Output the (X, Y) coordinate of the center of the cell containing the given text.  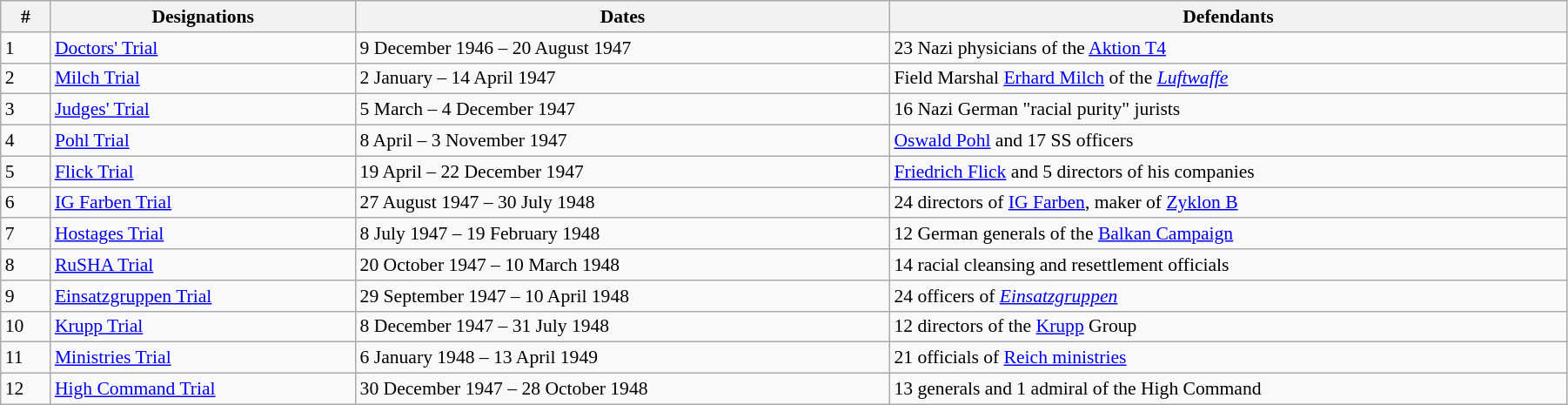
2 January – 14 April 1947 (623, 78)
Doctors' Trial (204, 48)
6 January 1948 – 13 April 1949 (623, 358)
IG Farben Trial (204, 203)
9 (26, 296)
Field Marshal Erhard Milch of the Luftwaffe (1228, 78)
4 (26, 141)
5 (26, 172)
3 (26, 110)
24 directors of IG Farben, maker of Zyklon B (1228, 203)
9 December 1946 – 20 August 1947 (623, 48)
2 (26, 78)
# (26, 17)
Milch Trial (204, 78)
12 directors of the Krupp Group (1228, 327)
Designations (204, 17)
12 German generals of the Balkan Campaign (1228, 234)
RuSHA Trial (204, 265)
Friedrich Flick and 5 directors of his companies (1228, 172)
27 August 1947 – 30 July 1948 (623, 203)
Defendants (1228, 17)
Dates (623, 17)
Krupp Trial (204, 327)
13 generals and 1 admiral of the High Command (1228, 389)
30 December 1947 – 28 October 1948 (623, 389)
5 March – 4 December 1947 (623, 110)
20 October 1947 – 10 March 1948 (623, 265)
24 officers of Einsatzgruppen (1228, 296)
10 (26, 327)
Oswald Pohl and 17 SS officers (1228, 141)
7 (26, 234)
8 (26, 265)
23 Nazi physicians of the Aktion T4 (1228, 48)
29 September 1947 – 10 April 1948 (623, 296)
12 (26, 389)
Hostages Trial (204, 234)
Pohl Trial (204, 141)
11 (26, 358)
8 July 1947 – 19 February 1948 (623, 234)
Flick Trial (204, 172)
8 April – 3 November 1947 (623, 141)
6 (26, 203)
16 Nazi German "racial purity" jurists (1228, 110)
21 officials of Reich ministries (1228, 358)
Ministries Trial (204, 358)
High Command Trial (204, 389)
Einsatzgruppen Trial (204, 296)
14 racial cleansing and resettlement officials (1228, 265)
8 December 1947 – 31 July 1948 (623, 327)
1 (26, 48)
Judges' Trial (204, 110)
19 April – 22 December 1947 (623, 172)
